Return [x, y] of the center of cell containing provided text 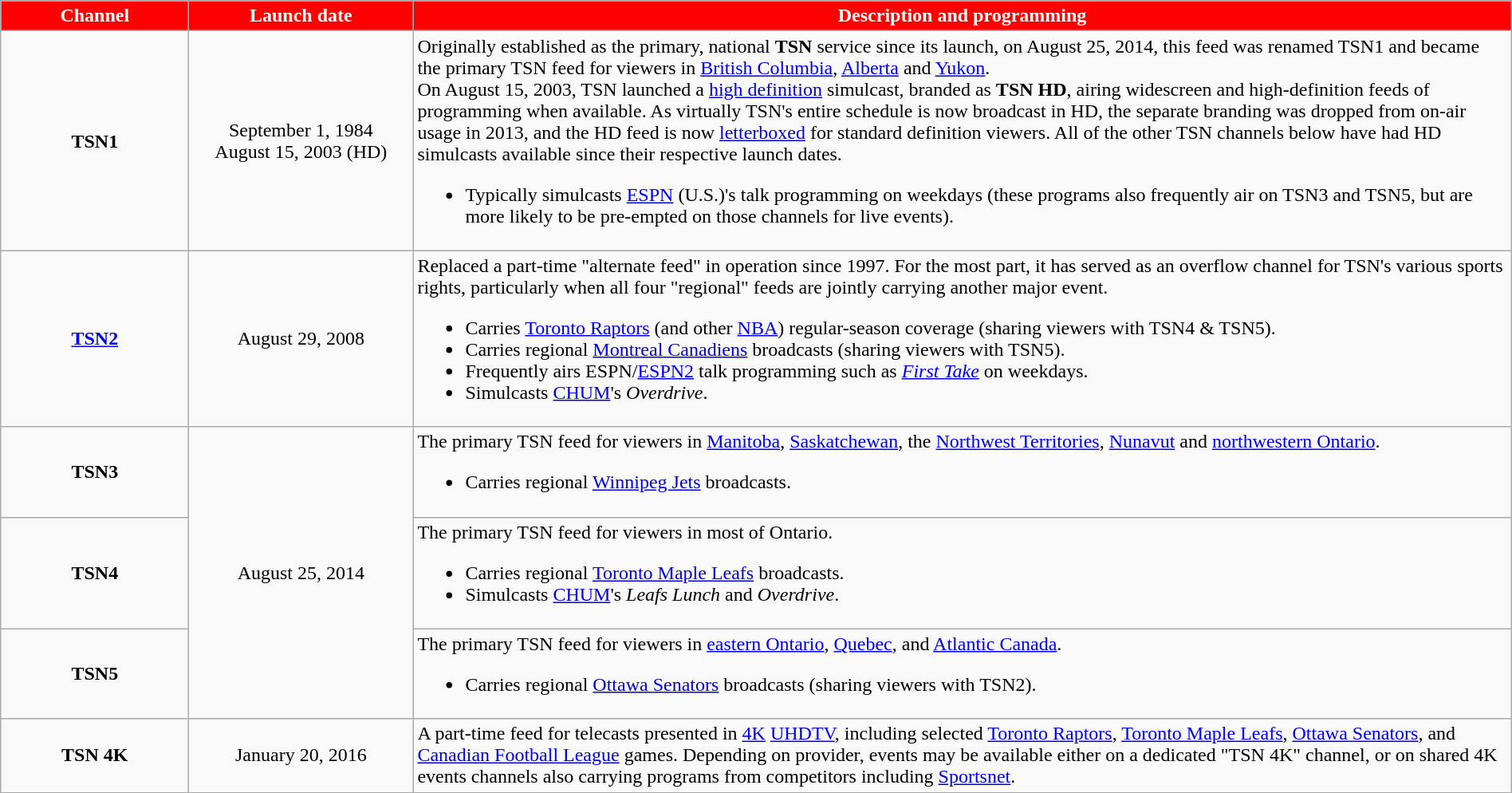
TSN4 [95, 573]
January 20, 2016 [301, 756]
TSN5 [95, 673]
Description and programming [962, 16]
August 25, 2014 [301, 573]
TSN 4K [95, 756]
TSN2 [95, 338]
Channel [95, 16]
TSN3 [95, 472]
September 1, 1984 August 15, 2003 (HD) [301, 140]
Launch date [301, 16]
The primary TSN feed for viewers in most of Ontario.Carries regional Toronto Maple Leafs broadcasts.Simulcasts CHUM's Leafs Lunch and Overdrive. [962, 573]
TSN1 [95, 140]
August 29, 2008 [301, 338]
